Return [X, Y] of the center of cell containing provided text 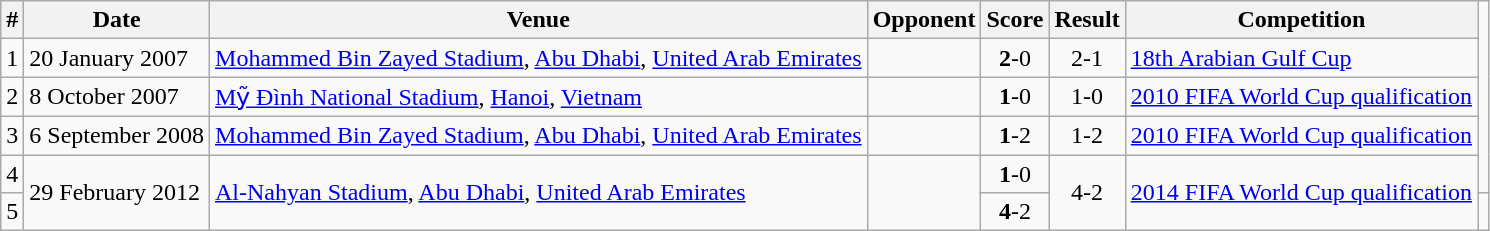
5 [12, 212]
Venue [539, 20]
29 February 2012 [117, 192]
4 [12, 173]
Opponent [924, 20]
1 [12, 58]
2-1 [1087, 58]
Date [117, 20]
20 January 2007 [117, 58]
6 September 2008 [117, 135]
Result [1087, 20]
2-0 [1015, 58]
3 [12, 135]
18th Arabian Gulf Cup [1301, 58]
Score [1015, 20]
2014 FIFA World Cup qualification [1301, 192]
Al-Nahyan Stadium, Abu Dhabi, United Arab Emirates [539, 192]
8 October 2007 [117, 97]
Mỹ Đình National Stadium, Hanoi, Vietnam [539, 97]
2 [12, 97]
# [12, 20]
Competition [1301, 20]
